Detect which cell encompasses the target text, then output its (X, Y) center coordinate. 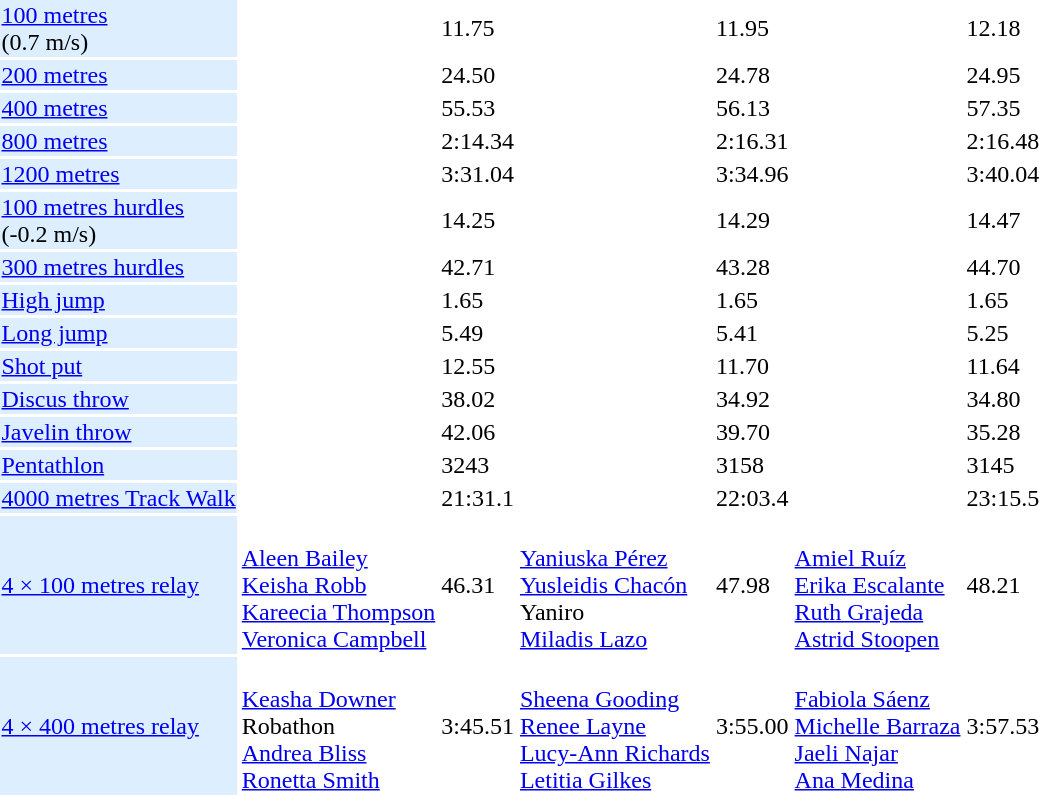
24.78 (752, 75)
4000 metres Track Walk (118, 498)
1200 metres (118, 174)
Shot put (118, 366)
2:16.31 (752, 141)
Long jump (118, 333)
Keasha Downer Robathon Andrea Bliss Ronetta Smith (338, 726)
300 metres hurdles (118, 267)
400 metres (118, 108)
3:34.96 (752, 174)
Fabiola Sáenz Michelle Barraza Jaeli Najar Ana Medina (878, 726)
43.28 (752, 267)
Pentathlon (118, 465)
56.13 (752, 108)
Aleen Bailey Keisha Robb Kareecia Thompson Veronica Campbell (338, 585)
24.50 (478, 75)
21:31.1 (478, 498)
47.98 (752, 585)
14.25 (478, 220)
4 × 100 metres relay (118, 585)
3243 (478, 465)
800 metres (118, 141)
3:55.00 (752, 726)
12.55 (478, 366)
4 × 400 metres relay (118, 726)
11.75 (478, 28)
Sheena Gooding Renee Layne Lucy-Ann Richards Letitia Gilkes (614, 726)
5.41 (752, 333)
39.70 (752, 432)
34.92 (752, 399)
High jump (118, 300)
38.02 (478, 399)
46.31 (478, 585)
14.29 (752, 220)
Amiel Ruíz Erika Escalante Ruth Grajeda Astrid Stoopen (878, 585)
Yaniuska Pérez Yusleidis Chacón Yaniro Miladis Lazo (614, 585)
11.95 (752, 28)
42.06 (478, 432)
3158 (752, 465)
Javelin throw (118, 432)
3:31.04 (478, 174)
Discus throw (118, 399)
200 metres (118, 75)
55.53 (478, 108)
22:03.4 (752, 498)
100 metres hurdles (-0.2 m/s) (118, 220)
5.49 (478, 333)
2:14.34 (478, 141)
100 metres (0.7 m/s) (118, 28)
42.71 (478, 267)
11.70 (752, 366)
3:45.51 (478, 726)
